Locate the cell with the specified text and output its (X, Y) center coordinate. 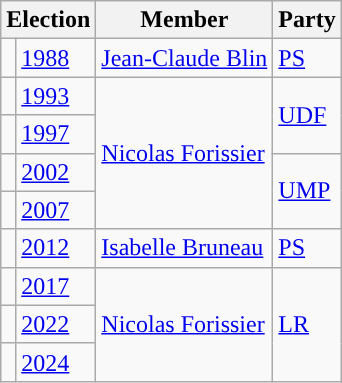
Election (48, 20)
Isabelle Bruneau (184, 248)
1993 (56, 96)
2017 (56, 286)
UDF (307, 115)
1997 (56, 134)
2024 (56, 362)
2022 (56, 324)
UMP (307, 191)
Party (307, 20)
Member (184, 20)
2007 (56, 210)
Jean-Claude Blin (184, 58)
2002 (56, 172)
1988 (56, 58)
2012 (56, 248)
LR (307, 324)
